Return the [X, Y] coordinate for the center point of the cell that contains the specified text.  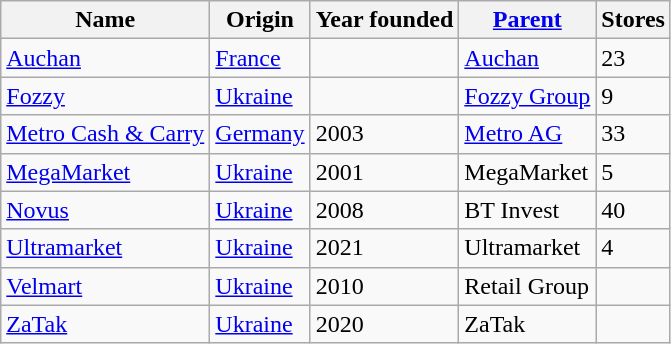
Metro Cash & Carry [106, 134]
Velmart [106, 286]
Year founded [384, 20]
Origin [260, 20]
Retail Group [528, 286]
2003 [384, 134]
BT Invest [528, 210]
40 [634, 210]
Fozzy Group [528, 96]
2001 [384, 172]
2010 [384, 286]
Name [106, 20]
Novus [106, 210]
2021 [384, 248]
2008 [384, 210]
9 [634, 96]
Metro AG [528, 134]
2020 [384, 324]
France [260, 58]
33 [634, 134]
Parent [528, 20]
23 [634, 58]
5 [634, 172]
Stores [634, 20]
4 [634, 248]
Germany [260, 134]
Fozzy [106, 96]
